Identify which cell holds the provided text, then report its [x, y] central coordinate. 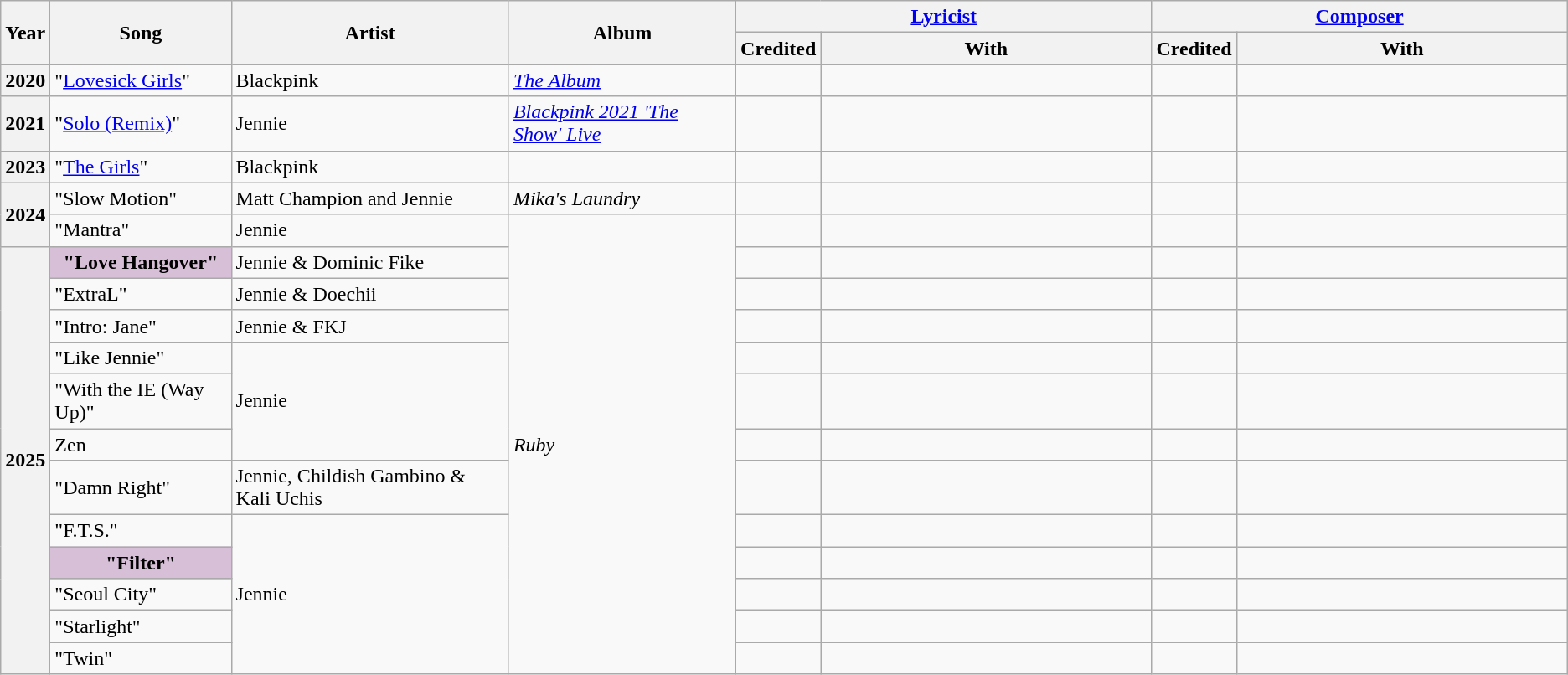
Mika's Laundry [622, 198]
2024 [25, 214]
"The Girls" [141, 167]
"Mantra" [141, 230]
2021 [25, 124]
"Solo (Remix)" [141, 124]
2025 [25, 461]
Artist [370, 33]
"Seoul City" [141, 595]
"F.T.S." [141, 531]
Matt Champion and Jennie [370, 198]
The Album [622, 80]
2020 [25, 80]
"ExtraL" [141, 294]
Jennie, Childish Gambino & Kali Uchis [370, 487]
"Filter" [141, 563]
Song [141, 33]
"Lovesick Girls" [141, 80]
"Twin" [141, 658]
Lyricist [944, 17]
Jennie & FKJ [370, 326]
"Starlight" [141, 626]
"Intro: Jane" [141, 326]
Jennie & Dominic Fike [370, 262]
Jennie & Doechii [370, 294]
"Damn Right" [141, 487]
Composer [1359, 17]
Year [25, 33]
"With the IE (Way Up)" [141, 400]
Album [622, 33]
Ruby [622, 444]
"Love Hangover" [141, 262]
"Slow Motion" [141, 198]
2023 [25, 167]
Zen [141, 445]
"Like Jennie" [141, 358]
Blackpink 2021 'The Show' Live [622, 124]
